Scan for the cell matching the given text and deliver its [x, y] coordinate at center. 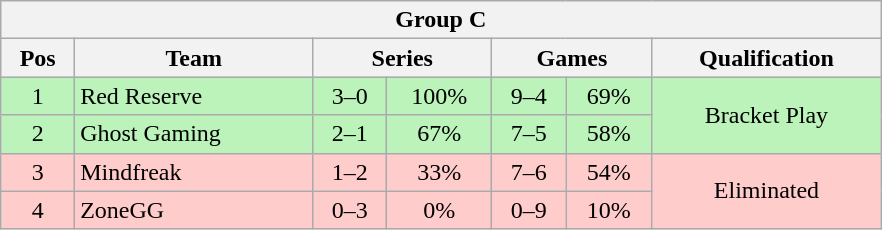
0% [440, 210]
Red Reserve [194, 96]
ZoneGG [194, 210]
7–5 [529, 134]
54% [609, 172]
7–6 [529, 172]
Games [572, 58]
Group C [441, 20]
100% [440, 96]
Bracket Play [766, 115]
10% [609, 210]
1 [38, 96]
1–2 [350, 172]
0–3 [350, 210]
3 [38, 172]
0–9 [529, 210]
33% [440, 172]
3–0 [350, 96]
Series [402, 58]
Pos [38, 58]
67% [440, 134]
Team [194, 58]
4 [38, 210]
Mindfreak [194, 172]
2–1 [350, 134]
2 [38, 134]
Eliminated [766, 191]
58% [609, 134]
Qualification [766, 58]
69% [609, 96]
9–4 [529, 96]
Ghost Gaming [194, 134]
